Output the [X, Y] coordinate of the center of the cell containing the given text.  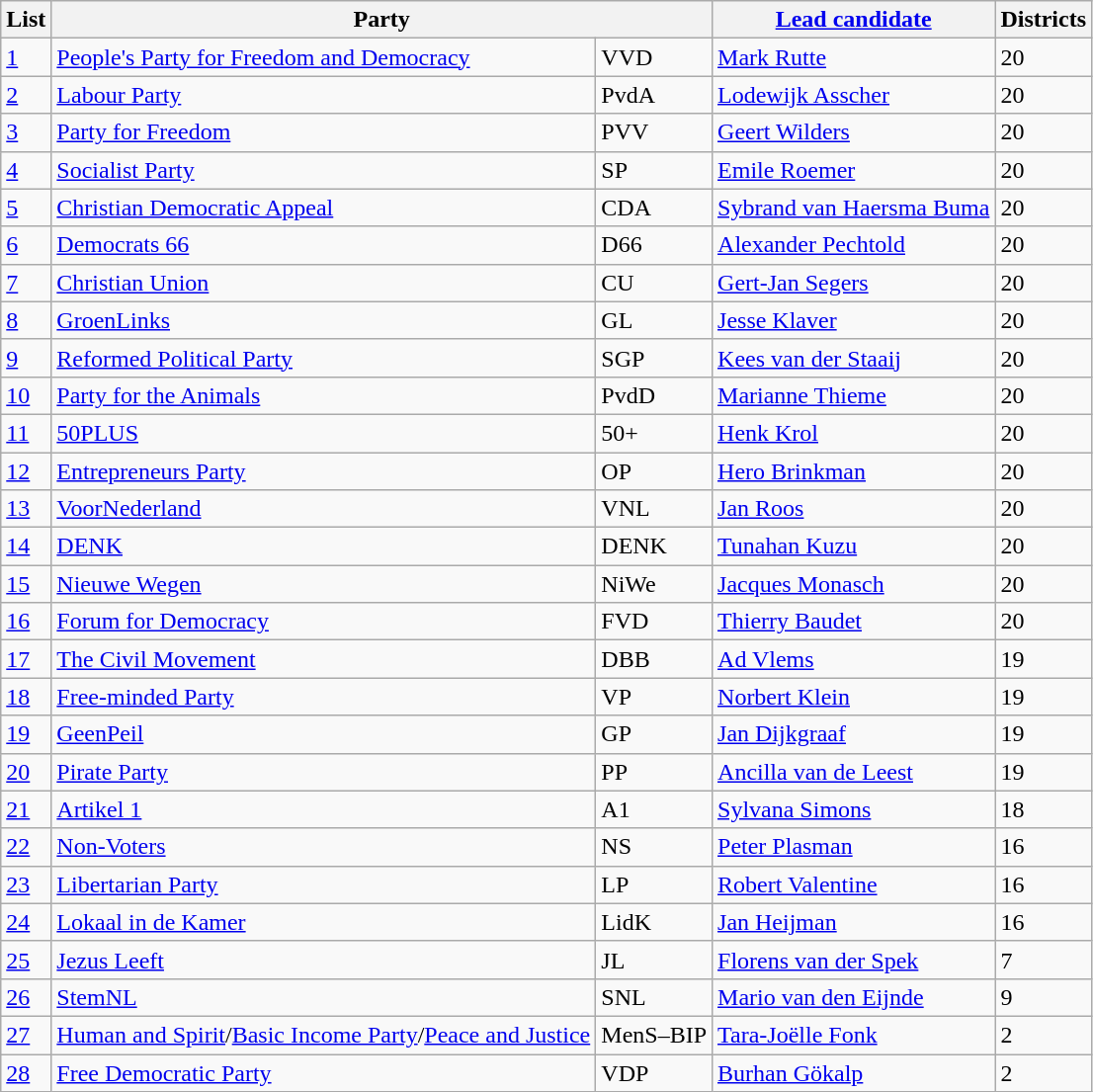
LP [654, 884]
VNL [654, 509]
D66 [654, 245]
SNL [654, 997]
Free Democratic Party [324, 1072]
10 [26, 395]
Thierry Baudet [854, 622]
SGP [654, 358]
Party for the Animals [324, 395]
Alexander Pechtold [854, 245]
Mario van den Eijnde [854, 997]
Gert-Jan Segers [854, 283]
Pirate Party [324, 772]
Hero Brinkman [854, 471]
VVD [654, 57]
Reformed Political Party [324, 358]
11 [26, 433]
22 [26, 847]
Libertarian Party [324, 884]
Party [381, 20]
JL [654, 960]
Robert Valentine [854, 884]
DBB [654, 659]
Emile Roemer [854, 170]
8 [26, 320]
Marianne Thieme [854, 395]
Non-Voters [324, 847]
LidK [654, 922]
Henk Krol [854, 433]
50PLUS [324, 433]
PVV [654, 132]
Sylvana Simons [854, 809]
People's Party for Freedom and Democracy [324, 57]
Human and Spirit/Basic Income Party/Peace and Justice [324, 1035]
FVD [654, 622]
27 [26, 1035]
Lokaal in de Kamer [324, 922]
Tunahan Kuzu [854, 546]
Party for Freedom [324, 132]
Jan Roos [854, 509]
26 [26, 997]
MenS–BIP [654, 1035]
CDA [654, 208]
GeenPeil [324, 734]
Artikel 1 [324, 809]
Jan Heijman [854, 922]
Mark Rutte [854, 57]
24 [26, 922]
21 [26, 809]
14 [26, 546]
Lead candidate [854, 20]
15 [26, 584]
Peter Plasman [854, 847]
Forum for Democracy [324, 622]
Tara-Joëlle Fonk [854, 1035]
The Civil Movement [324, 659]
25 [26, 960]
PP [654, 772]
A1 [654, 809]
NS [654, 847]
1 [26, 57]
Ancilla van de Leest [854, 772]
SP [654, 170]
VoorNederland [324, 509]
3 [26, 132]
GL [654, 320]
Jezus Leeft [324, 960]
VDP [654, 1072]
28 [26, 1072]
Nieuwe Wegen [324, 584]
Norbert Klein [854, 697]
Kees van der Staaij [854, 358]
Christian Democratic Appeal [324, 208]
Jacques Monasch [854, 584]
VP [654, 697]
List [26, 20]
13 [26, 509]
Democrats 66 [324, 245]
Lodewijk Asscher [854, 95]
Socialist Party [324, 170]
50+ [654, 433]
Labour Party [324, 95]
4 [26, 170]
PvdD [654, 395]
5 [26, 208]
Entrepreneurs Party [324, 471]
Geert Wilders [854, 132]
NiWe [654, 584]
Jan Dijkgraaf [854, 734]
StemNL [324, 997]
12 [26, 471]
Districts [1044, 20]
Ad Vlems [854, 659]
Christian Union [324, 283]
6 [26, 245]
Burhan Gökalp [854, 1072]
GroenLinks [324, 320]
Jesse Klaver [854, 320]
17 [26, 659]
GP [654, 734]
23 [26, 884]
Sybrand van Haersma Buma [854, 208]
Free-minded Party [324, 697]
Florens van der Spek [854, 960]
CU [654, 283]
OP [654, 471]
PvdA [654, 95]
